Return [X, Y] of the center of cell containing provided text 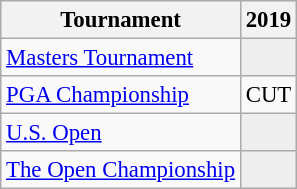
U.S. Open [121, 133]
CUT [268, 95]
The Open Championship [121, 170]
PGA Championship [121, 95]
Masters Tournament [121, 58]
Tournament [121, 20]
2019 [268, 20]
